Extract the [x, y] coordinate from the center of the cell holding the provided text.  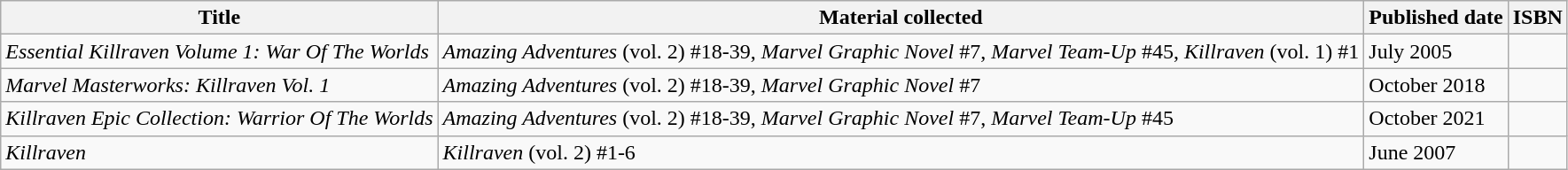
Amazing Adventures (vol. 2) #18-39, Marvel Graphic Novel #7, Marvel Team-Up #45 [901, 119]
Marvel Masterworks: Killraven Vol. 1 [220, 85]
October 2018 [1436, 85]
July 2005 [1436, 51]
Title [220, 18]
ISBN [1537, 18]
October 2021 [1436, 119]
Killraven [220, 152]
Essential Killraven Volume 1: War Of The Worlds [220, 51]
Material collected [901, 18]
Amazing Adventures (vol. 2) #18-39, Marvel Graphic Novel #7, Marvel Team-Up #45, Killraven (vol. 1) #1 [901, 51]
June 2007 [1436, 152]
Killraven (vol. 2) #1-6 [901, 152]
Amazing Adventures (vol. 2) #18-39, Marvel Graphic Novel #7 [901, 85]
Published date [1436, 18]
Killraven Epic Collection: Warrior Of The Worlds [220, 119]
